Detect which cell encompasses the target text, then output its [x, y] center coordinate. 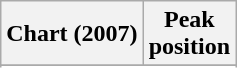
Chart (2007) [72, 34]
Peak position [189, 34]
